From the cell containing the given text, extract its center point as (X, Y) coordinate. 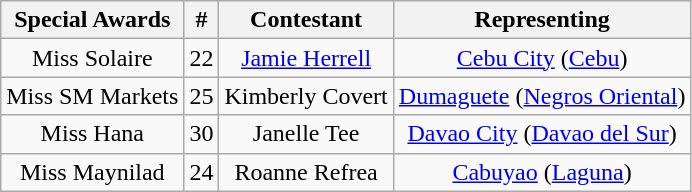
Miss SM Markets (92, 96)
24 (202, 172)
Roanne Refrea (306, 172)
Davao City (Davao del Sur) (542, 134)
Contestant (306, 20)
Janelle Tee (306, 134)
Cabuyao (Laguna) (542, 172)
# (202, 20)
Jamie Herrell (306, 58)
Cebu City (Cebu) (542, 58)
Special Awards (92, 20)
Representing (542, 20)
Miss Hana (92, 134)
Miss Maynilad (92, 172)
Miss Solaire (92, 58)
30 (202, 134)
Dumaguete (Negros Oriental) (542, 96)
25 (202, 96)
Kimberly Covert (306, 96)
22 (202, 58)
